Return (x, y) of the center of cell containing provided text 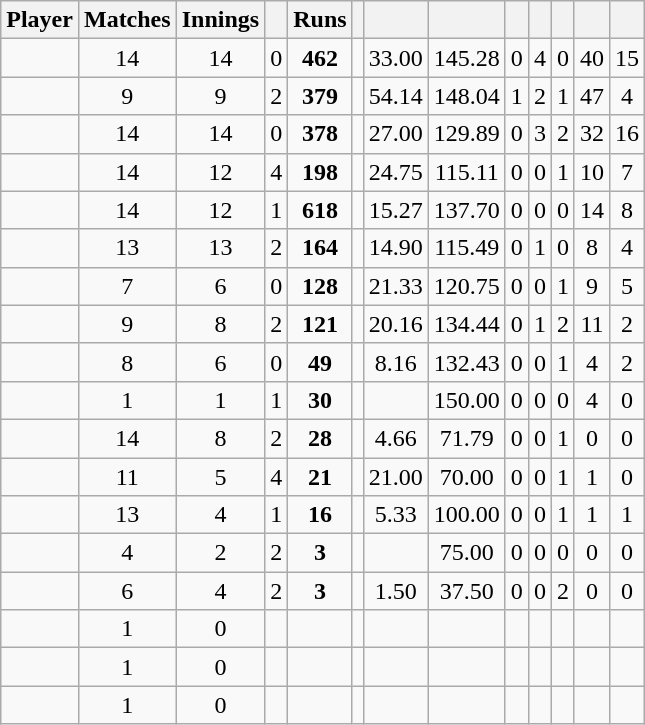
137.70 (466, 210)
618 (320, 210)
1.50 (396, 591)
5.33 (396, 515)
120.75 (466, 286)
71.79 (466, 438)
15 (628, 58)
28 (320, 438)
21.00 (396, 477)
24.75 (396, 172)
49 (320, 362)
47 (592, 96)
21.33 (396, 286)
Matches (127, 20)
115.11 (466, 172)
27.00 (396, 134)
4.66 (396, 438)
54.14 (396, 96)
10 (592, 172)
14.90 (396, 248)
100.00 (466, 515)
150.00 (466, 400)
40 (592, 58)
462 (320, 58)
132.43 (466, 362)
8.16 (396, 362)
198 (320, 172)
121 (320, 324)
Innings (220, 20)
379 (320, 96)
20.16 (396, 324)
148.04 (466, 96)
378 (320, 134)
15.27 (396, 210)
70.00 (466, 477)
145.28 (466, 58)
33.00 (396, 58)
115.49 (466, 248)
75.00 (466, 553)
37.50 (466, 591)
21 (320, 477)
129.89 (466, 134)
30 (320, 400)
32 (592, 134)
164 (320, 248)
128 (320, 286)
Player (40, 20)
Runs (320, 20)
134.44 (466, 324)
